Scan for the cell matching the given text and deliver its (x, y) coordinate at center. 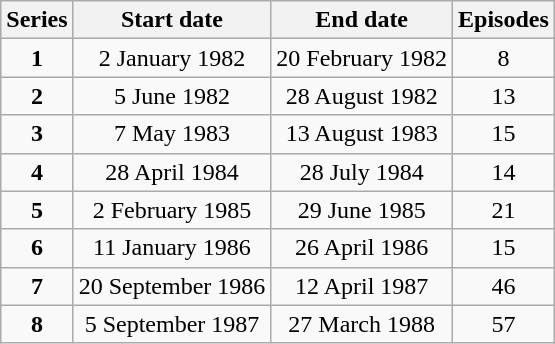
20 September 1986 (172, 286)
28 July 1984 (362, 172)
1 (37, 58)
46 (504, 286)
4 (37, 172)
27 March 1988 (362, 324)
2 (37, 96)
5 June 1982 (172, 96)
7 (37, 286)
13 (504, 96)
57 (504, 324)
End date (362, 20)
2 February 1985 (172, 210)
14 (504, 172)
13 August 1983 (362, 134)
21 (504, 210)
28 April 1984 (172, 172)
2 January 1982 (172, 58)
6 (37, 248)
3 (37, 134)
26 April 1986 (362, 248)
20 February 1982 (362, 58)
12 April 1987 (362, 286)
11 January 1986 (172, 248)
Episodes (504, 20)
5 September 1987 (172, 324)
28 August 1982 (362, 96)
5 (37, 210)
Series (37, 20)
7 May 1983 (172, 134)
29 June 1985 (362, 210)
Start date (172, 20)
